Return [X, Y] of the center of cell containing provided text 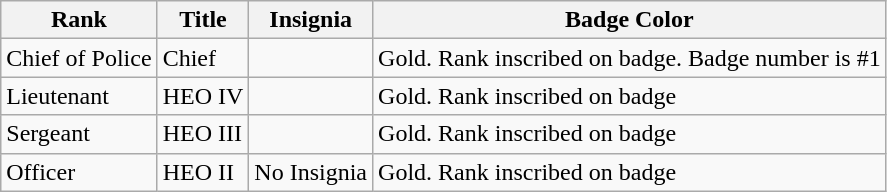
Lieutenant [79, 96]
Badge Color [630, 20]
Officer [79, 172]
Chief [203, 58]
No Insignia [311, 172]
HEO IV [203, 96]
HEO II [203, 172]
HEO III [203, 134]
Title [203, 20]
Gold. Rank inscribed on badge. Badge number is #1 [630, 58]
Chief of Police [79, 58]
Sergeant [79, 134]
Rank [79, 20]
Insignia [311, 20]
